For the text-containing cell, return its midpoint in (x, y) coordinate format. 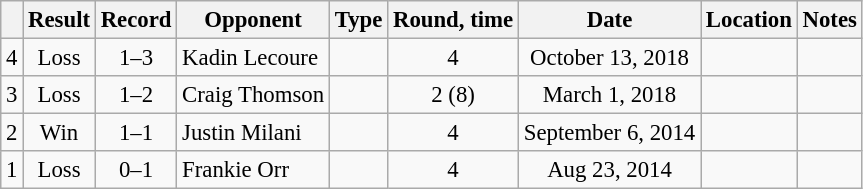
Kadin Lecoure (254, 58)
Justin Milani (254, 133)
1–3 (136, 58)
September 6, 2014 (609, 133)
October 13, 2018 (609, 58)
Win (60, 133)
2 (8) (454, 95)
Location (750, 20)
March 1, 2018 (609, 95)
1–2 (136, 95)
Craig Thomson (254, 95)
Record (136, 20)
3 (12, 95)
2 (12, 133)
Aug 23, 2014 (609, 170)
Notes (830, 20)
Type (358, 20)
Round, time (454, 20)
Date (609, 20)
Opponent (254, 20)
1–1 (136, 133)
Result (60, 20)
1 (12, 170)
0–1 (136, 170)
Frankie Orr (254, 170)
